Determine the [X, Y] coordinate at the center of the cell enclosing the given text.  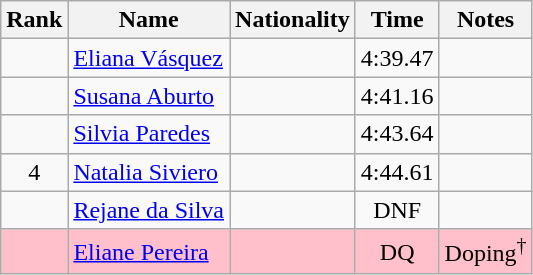
4:39.47 [397, 58]
4:44.61 [397, 172]
Nationality [293, 20]
Eliana Vásquez [149, 58]
Notes [486, 20]
Name [149, 20]
Silvia Paredes [149, 134]
DQ [397, 252]
Natalia Siviero [149, 172]
Eliane Pereira [149, 252]
4:41.16 [397, 96]
Time [397, 20]
Rejane da Silva [149, 210]
Susana Aburto [149, 96]
4:43.64 [397, 134]
Rank [34, 20]
Doping† [486, 252]
DNF [397, 210]
4 [34, 172]
